Output the (X, Y) coordinate of the center of the cell containing the given text.  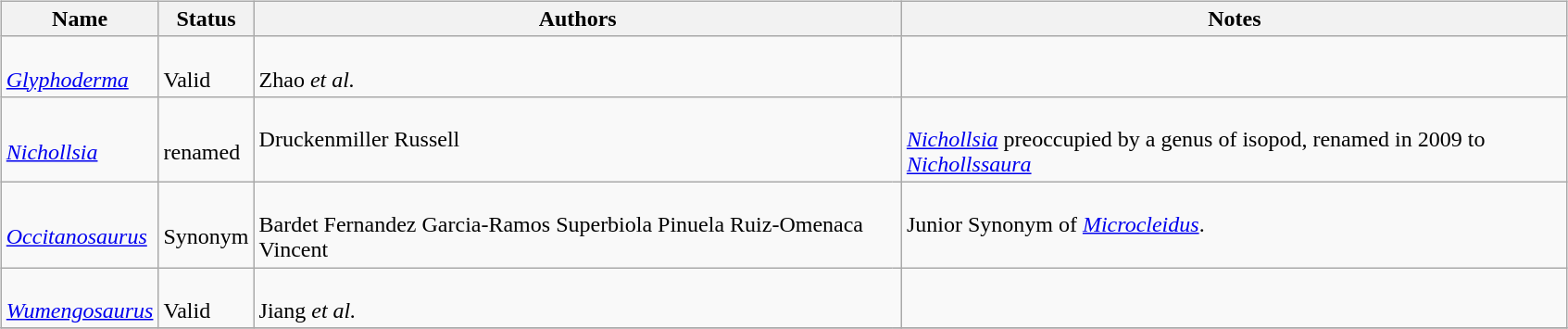
Junior Synonym of Microcleidus. (1234, 224)
Zhao et al. (572, 67)
Synonym (206, 224)
Druckenmiller Russell (572, 139)
Name (80, 19)
Nichollsia (80, 139)
Authors (578, 19)
Notes (1234, 19)
renamed (206, 139)
Glyphoderma (80, 67)
Wumengosaurus (80, 297)
Jiang et al. (572, 297)
Status (206, 19)
Bardet Fernandez Garcia-Ramos Superbiola Pinuela Ruiz-Omenaca Vincent (572, 224)
Occitanosaurus (80, 224)
Nichollsia preoccupied by a genus of isopod, renamed in 2009 to Nichollssaura (1234, 139)
